Capture the cell that displays the provided text and extract its (x, y) central coordinate. 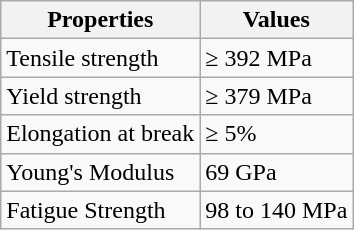
Values (276, 20)
69 GPa (276, 172)
Tensile strength (100, 58)
Fatigue Strength (100, 210)
98 to 140 MPa (276, 210)
≥ 392 MPa (276, 58)
≥ 5% (276, 134)
Yield strength (100, 96)
≥ 379 MPa (276, 96)
Elongation at break (100, 134)
Young's Modulus (100, 172)
Properties (100, 20)
